Detect which cell encompasses the target text, then output its [x, y] center coordinate. 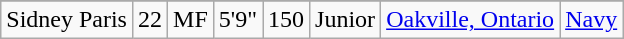
150 [286, 20]
22 [150, 20]
MF [191, 20]
5'9" [238, 20]
Junior [346, 20]
Oakville, Ontario [470, 20]
Sidney Paris [67, 20]
Navy [592, 20]
